Locate the cell with the specified text and output its [X, Y] center coordinate. 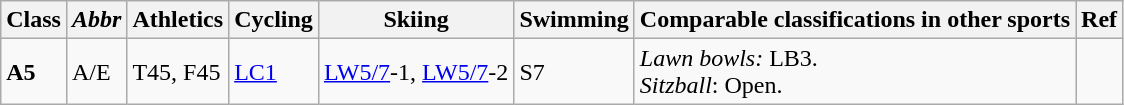
Lawn bowls: LB3.Sitzball: Open. [854, 72]
Skiing [416, 20]
LW5/7-1, LW5/7-2 [416, 72]
Class [34, 20]
Abbr [96, 20]
A/E [96, 72]
Swimming [574, 20]
LC1 [274, 72]
S7 [574, 72]
Comparable classifications in other sports [854, 20]
Ref [1100, 20]
Cycling [274, 20]
Athletics [178, 20]
T45, F45 [178, 72]
A5 [34, 72]
